Return [X, Y] of the center of cell containing provided text 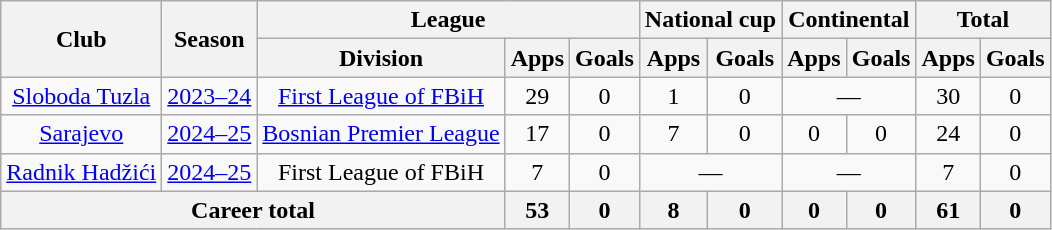
29 [537, 96]
League [448, 20]
61 [948, 210]
Club [82, 39]
17 [537, 134]
53 [537, 210]
Division [381, 58]
National cup [710, 20]
Radnik Hadžići [82, 172]
2023–24 [210, 96]
Sarajevo [82, 134]
1 [673, 96]
8 [673, 210]
Total [983, 20]
Continental [849, 20]
30 [948, 96]
Career total [253, 210]
Sloboda Tuzla [82, 96]
Bosnian Premier League [381, 134]
Season [210, 39]
24 [948, 134]
